Capture the cell that displays the provided text and extract its (x, y) central coordinate. 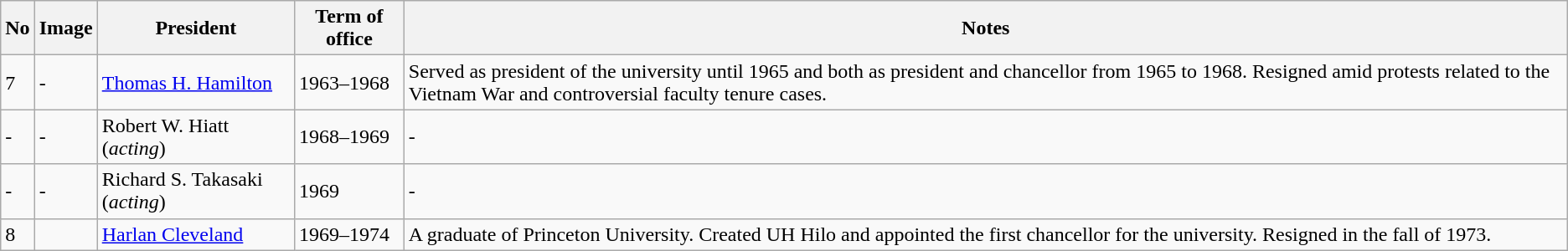
No (18, 28)
Notes (985, 28)
1968–1969 (348, 137)
Harlan Cleveland (196, 234)
Term of office (348, 28)
Richard S. Takasaki (acting) (196, 191)
Thomas H. Hamilton (196, 82)
Image (65, 28)
A graduate of Princeton University. Created UH Hilo and appointed the first chancellor for the university. Resigned in the fall of 1973. (985, 234)
1969 (348, 191)
Robert W. Hiatt (acting) (196, 137)
8 (18, 234)
1969–1974 (348, 234)
President (196, 28)
7 (18, 82)
1963–1968 (348, 82)
